Provide the (X, Y) coordinate of the cell's center where the given text is located.  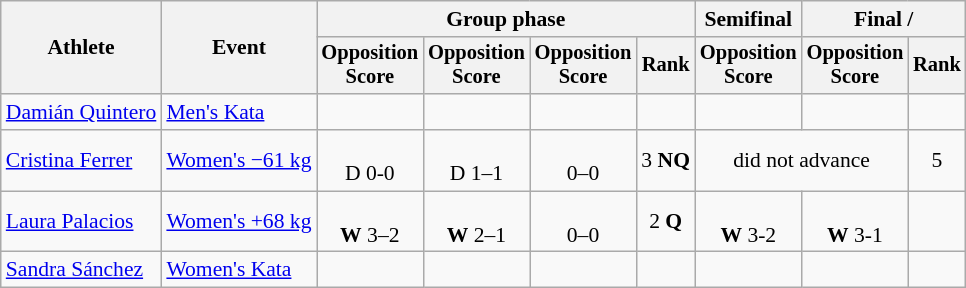
2 Q (666, 222)
W 3-2 (748, 222)
Athlete (82, 48)
Event (238, 48)
Women's Kata (238, 270)
5 (937, 160)
Final / (884, 19)
Group phase (505, 19)
Women's −61 kg (238, 160)
Cristina Ferrer (82, 160)
D 0-0 (370, 160)
Sandra Sánchez (82, 270)
did not advance (802, 160)
Damián Quintero (82, 112)
W 3–2 (370, 222)
Women's +68 kg (238, 222)
Men's Kata (238, 112)
3 NQ (666, 160)
D 1–1 (476, 160)
Laura Palacios (82, 222)
Semifinal (748, 19)
W 3-1 (856, 222)
W 2–1 (476, 222)
